Locate the cell with the specified text and output its (x, y) center coordinate. 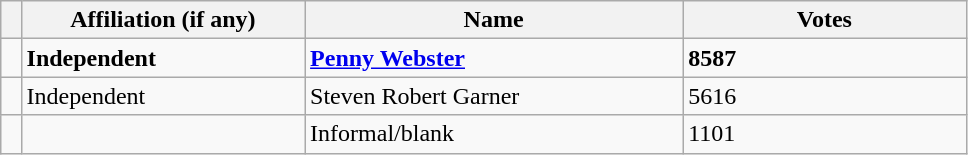
Affiliation (if any) (163, 20)
Steven Robert Garner (494, 96)
Votes (825, 20)
1101 (825, 134)
Informal/blank (494, 134)
Penny Webster (494, 58)
Name (494, 20)
5616 (825, 96)
8587 (825, 58)
